For the text-containing cell, return its midpoint in (x, y) coordinate format. 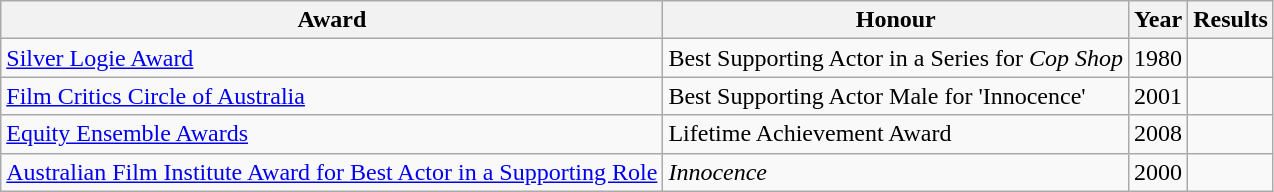
Australian Film Institute Award for Best Actor in a Supporting Role (332, 172)
Lifetime Achievement Award (896, 134)
Award (332, 20)
Best Supporting Actor in a Series for Cop Shop (896, 58)
2001 (1158, 96)
Innocence (896, 172)
Best Supporting Actor Male for 'Innocence' (896, 96)
Silver Logie Award (332, 58)
Results (1231, 20)
Equity Ensemble Awards (332, 134)
1980 (1158, 58)
2008 (1158, 134)
Honour (896, 20)
Film Critics Circle of Australia (332, 96)
Year (1158, 20)
2000 (1158, 172)
